Pinpoint the cell where the given text exists, returning its [X, Y] midpoint coordinate. 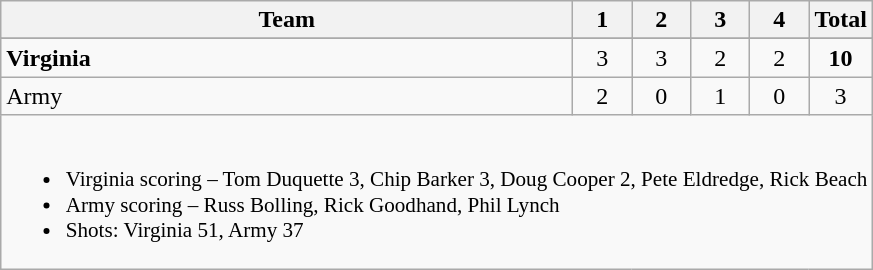
Virginia [287, 58]
Total [841, 20]
Team [287, 20]
10 [841, 58]
Army [287, 96]
4 [780, 20]
